Scan for the cell matching the given text and deliver its [x, y] coordinate at center. 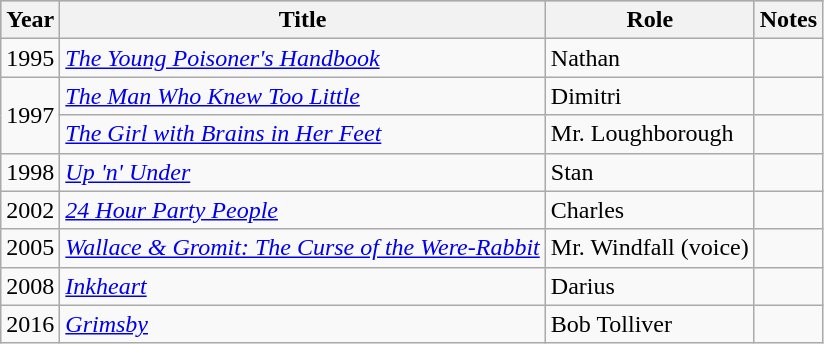
Up 'n' Under [302, 172]
1997 [30, 115]
Dimitri [650, 96]
Role [650, 20]
Year [30, 20]
Mr. Windfall (voice) [650, 248]
Stan [650, 172]
Wallace & Gromit: The Curse of the Were-Rabbit [302, 248]
2016 [30, 324]
Grimsby [302, 324]
Charles [650, 210]
Notes [788, 20]
Nathan [650, 58]
The Girl with Brains in Her Feet [302, 134]
1995 [30, 58]
1998 [30, 172]
The Man Who Knew Too Little [302, 96]
Darius [650, 286]
2005 [30, 248]
Mr. Loughborough [650, 134]
2008 [30, 286]
24 Hour Party People [302, 210]
The Young Poisoner's Handbook [302, 58]
Title [302, 20]
Inkheart [302, 286]
2002 [30, 210]
Bob Tolliver [650, 324]
